Provide the (X, Y) coordinate of the cell's center where the given text is located.  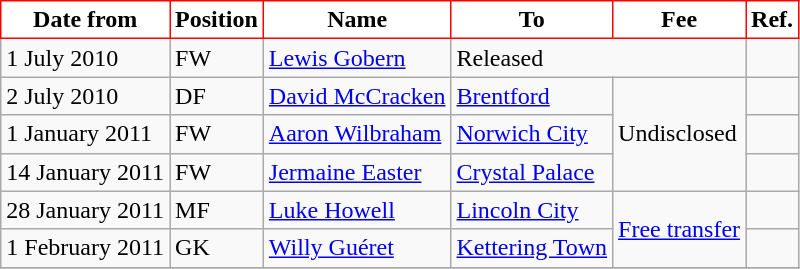
Name (357, 20)
Ref. (772, 20)
Fee (680, 20)
David McCracken (357, 96)
To (532, 20)
1 February 2011 (86, 248)
Date from (86, 20)
Willy Guéret (357, 248)
Brentford (532, 96)
1 January 2011 (86, 134)
Jermaine Easter (357, 172)
Aaron Wilbraham (357, 134)
Lewis Gobern (357, 58)
Luke Howell (357, 210)
Position (217, 20)
Released (598, 58)
2 July 2010 (86, 96)
Norwich City (532, 134)
28 January 2011 (86, 210)
Kettering Town (532, 248)
1 July 2010 (86, 58)
Free transfer (680, 229)
MF (217, 210)
Crystal Palace (532, 172)
DF (217, 96)
Undisclosed (680, 134)
GK (217, 248)
14 January 2011 (86, 172)
Lincoln City (532, 210)
